For the text-containing cell, return its midpoint in [X, Y] coordinate format. 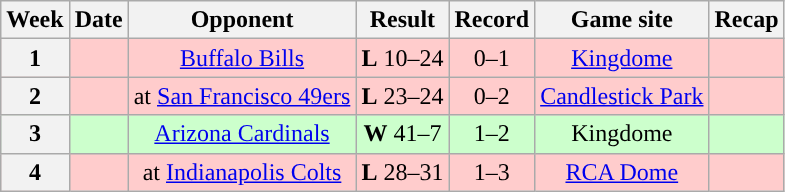
3 [35, 134]
1–2 [492, 134]
2 [35, 96]
L 10–24 [402, 58]
Arizona Cardinals [242, 134]
RCA Dome [622, 172]
Opponent [242, 20]
at San Francisco 49ers [242, 96]
L 23–24 [402, 96]
1–3 [492, 172]
Record [492, 20]
Result [402, 20]
at Indianapolis Colts [242, 172]
Week [35, 20]
4 [35, 172]
L 28–31 [402, 172]
W 41–7 [402, 134]
0–2 [492, 96]
Game site [622, 20]
1 [35, 58]
Buffalo Bills [242, 58]
Date [98, 20]
Candlestick Park [622, 96]
Recap [746, 20]
0–1 [492, 58]
